Capture the cell that displays the provided text and extract its (X, Y) central coordinate. 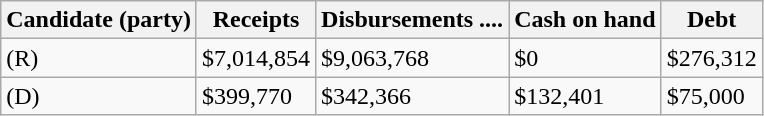
(R) (99, 58)
$276,312 (712, 58)
Debt (712, 20)
$0 (585, 58)
$399,770 (256, 96)
$9,063,768 (412, 58)
Cash on hand (585, 20)
$132,401 (585, 96)
$342,366 (412, 96)
(D) (99, 96)
Receipts (256, 20)
Candidate (party) (99, 20)
$75,000 (712, 96)
$7,014,854 (256, 58)
Disbursements .... (412, 20)
